Find where the given text appears and provide that cell's center as [x, y] coordinate. 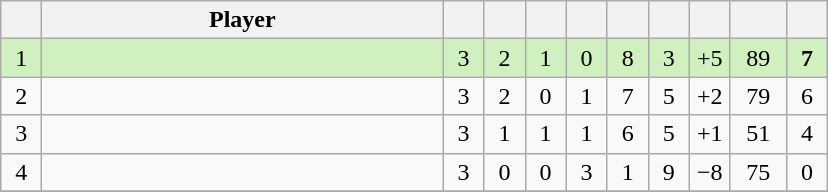
−8 [710, 172]
51 [758, 134]
Player [242, 20]
+1 [710, 134]
8 [628, 58]
+2 [710, 96]
75 [758, 172]
+5 [710, 58]
89 [758, 58]
79 [758, 96]
9 [668, 172]
